Capture the cell that displays the provided text and extract its (X, Y) central coordinate. 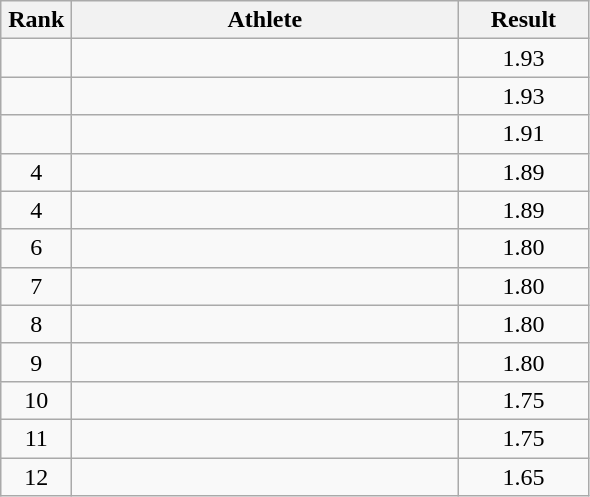
9 (36, 362)
10 (36, 400)
Athlete (265, 20)
6 (36, 248)
12 (36, 477)
Rank (36, 20)
1.65 (524, 477)
11 (36, 438)
Result (524, 20)
1.91 (524, 134)
8 (36, 324)
7 (36, 286)
